From the cell containing the given text, extract its center point as (x, y) coordinate. 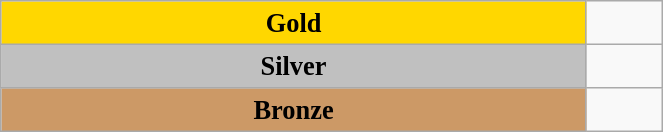
Bronze (294, 109)
Gold (294, 22)
Silver (294, 66)
